Extract the (X, Y) coordinate from the center of the cell holding the provided text.  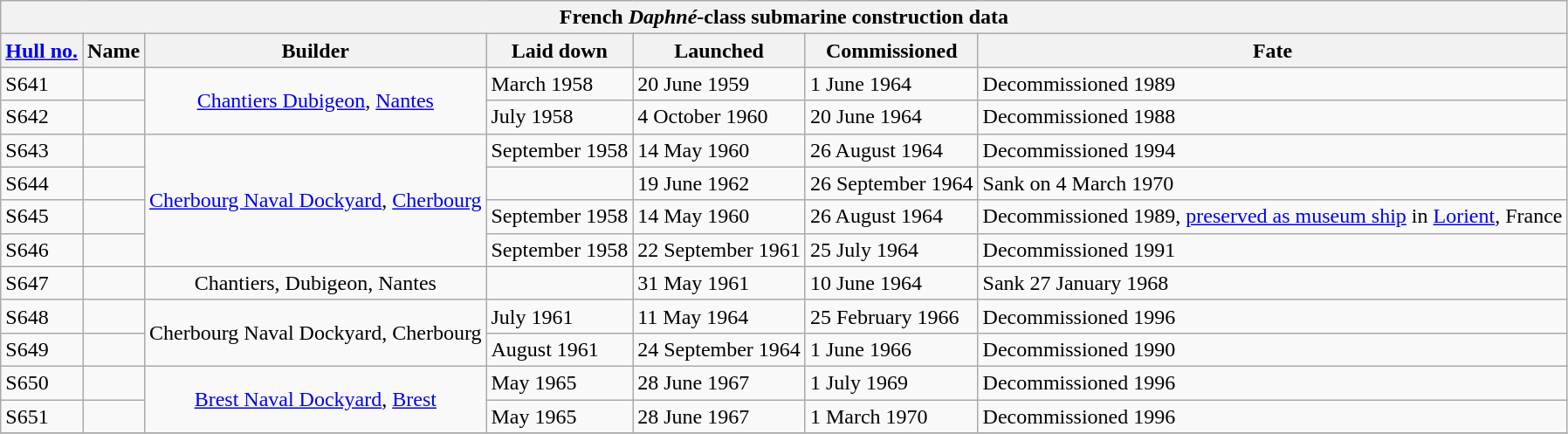
1 June 1964 (891, 84)
31 May 1961 (719, 283)
Laid down (560, 51)
S645 (42, 217)
Decommissioned 1994 (1273, 150)
10 June 1964 (891, 283)
S651 (42, 417)
4 October 1960 (719, 117)
Fate (1273, 51)
19 June 1962 (719, 183)
Sank on 4 March 1970 (1273, 183)
20 June 1959 (719, 84)
S642 (42, 117)
Decommissioned 1991 (1273, 250)
S649 (42, 349)
August 1961 (560, 349)
11 May 1964 (719, 316)
1 June 1966 (891, 349)
Decommissioned 1989 (1273, 84)
25 February 1966 (891, 316)
Decommissioned 1989, preserved as museum ship in Lorient, France (1273, 217)
26 September 1964 (891, 183)
S650 (42, 382)
July 1961 (560, 316)
July 1958 (560, 117)
25 July 1964 (891, 250)
Sank 27 January 1968 (1273, 283)
March 1958 (560, 84)
S647 (42, 283)
S644 (42, 183)
Launched (719, 51)
Decommissioned 1990 (1273, 349)
Name (113, 51)
S648 (42, 316)
Brest Naval Dockyard, Brest (316, 399)
French Daphné-class submarine construction data (784, 17)
S646 (42, 250)
Builder (316, 51)
Decommissioned 1988 (1273, 117)
S643 (42, 150)
Hull no. (42, 51)
Chantiers, Dubigeon, Nantes (316, 283)
1 March 1970 (891, 417)
20 June 1964 (891, 117)
Chantiers Dubigeon, Nantes (316, 100)
S641 (42, 84)
1 July 1969 (891, 382)
24 September 1964 (719, 349)
Commissioned (891, 51)
22 September 1961 (719, 250)
